Pinpoint the cell where the given text exists, returning its [x, y] midpoint coordinate. 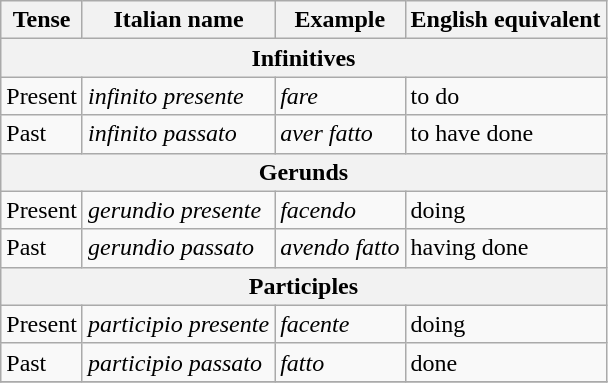
gerundio passato [178, 248]
to do [506, 96]
Infinitives [304, 58]
having done [506, 248]
Gerunds [304, 172]
Italian name [178, 20]
infinito presente [178, 96]
facendo [340, 210]
participio passato [178, 362]
fatto [340, 362]
to have done [506, 134]
gerundio presente [178, 210]
avendo fatto [340, 248]
done [506, 362]
English equivalent [506, 20]
aver fatto [340, 134]
fare [340, 96]
Participles [304, 286]
infinito passato [178, 134]
facente [340, 324]
participio presente [178, 324]
Tense [42, 20]
Example [340, 20]
